Provide the [x, y] coordinate of the cell's center where the given text is located.  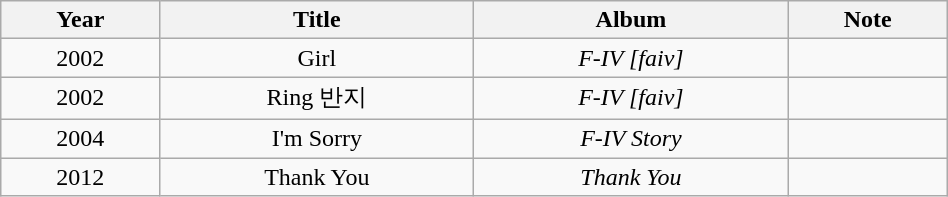
Year [80, 20]
I'm Sorry [317, 138]
Ring 반지 [317, 98]
2012 [80, 177]
Girl [317, 58]
Album [631, 20]
Note [868, 20]
Title [317, 20]
2004 [80, 138]
F-IV Story [631, 138]
